Scan for the cell matching the given text and deliver its [X, Y] coordinate at center. 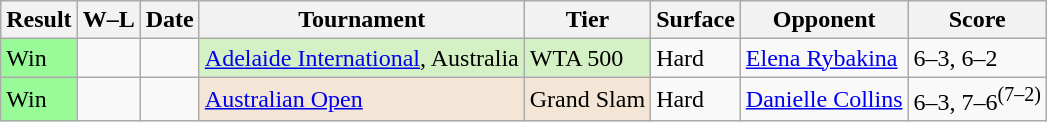
6–3, 6–2 [977, 58]
Adelaide International, Australia [362, 58]
Result [39, 20]
Date [170, 20]
Opponent [824, 20]
Grand Slam [587, 100]
Tournament [362, 20]
WTA 500 [587, 58]
Tier [587, 20]
Score [977, 20]
Danielle Collins [824, 100]
Surface [696, 20]
6–3, 7–6(7–2) [977, 100]
Australian Open [362, 100]
Elena Rybakina [824, 58]
W–L [108, 20]
